Provide the (X, Y) coordinate of the cell's center where the given text is located.  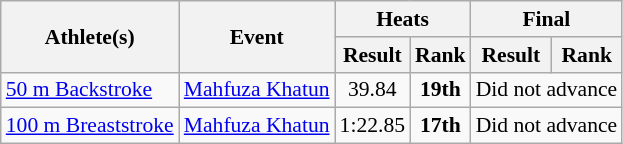
100 m Breaststroke (90, 126)
1:22.85 (372, 126)
Athlete(s) (90, 36)
19th (440, 90)
Event (257, 36)
50 m Backstroke (90, 90)
Final (547, 19)
17th (440, 126)
Heats (403, 19)
39.84 (372, 90)
